Determine the [X, Y] coordinate at the center of the cell enclosing the given text.  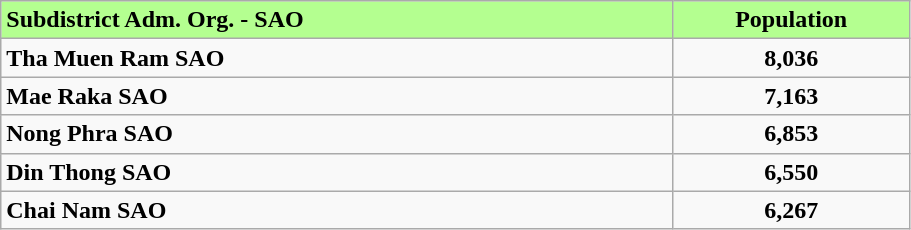
Population [791, 20]
8,036 [791, 58]
6,853 [791, 134]
Tha Muen Ram SAO [337, 58]
Chai Nam SAO [337, 210]
6,550 [791, 172]
Nong Phra SAO [337, 134]
Subdistrict Adm. Org. - SAO [337, 20]
Mae Raka SAO [337, 96]
6,267 [791, 210]
7,163 [791, 96]
Din Thong SAO [337, 172]
